Determine the [x, y] coordinate at the center of the cell enclosing the given text.  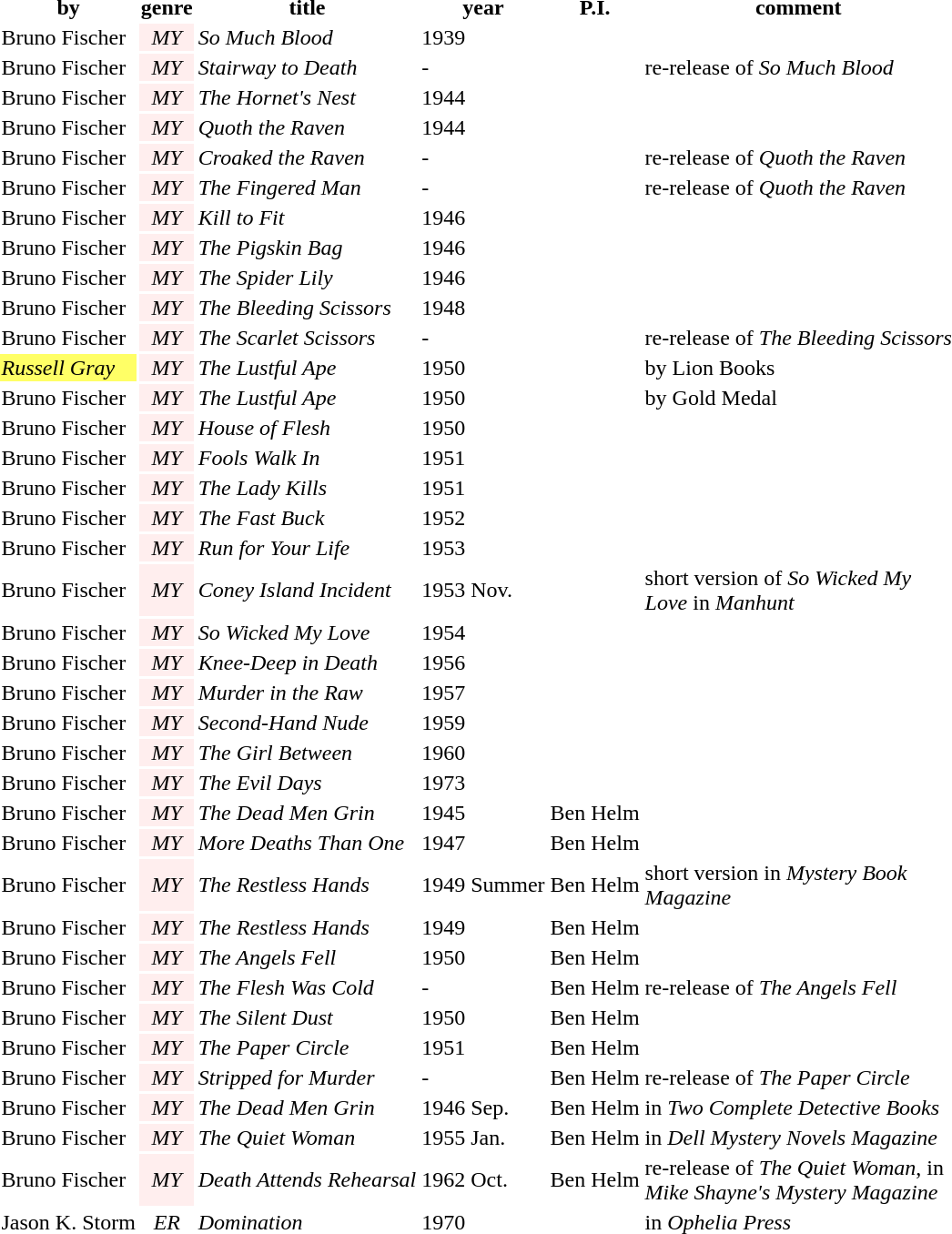
The Silent Dust [308, 1017]
The Evil Days [308, 783]
Russell Gray [68, 368]
1973 [483, 783]
1949 Summer [483, 885]
Coney Island Incident [308, 590]
The Bleeding Scissors [308, 308]
Murder in the Raw [308, 693]
1956 [483, 663]
The Girl Between [308, 753]
Death Attends Rehearsal [308, 1179]
1959 [483, 723]
The Fast Buck [308, 518]
Fools Walk In [308, 458]
The Spider Lily [308, 278]
1952 [483, 518]
1960 [483, 753]
1948 [483, 308]
1939 [483, 37]
The Quiet Woman [308, 1138]
Quoth the Raven [308, 127]
More Deaths Than One [308, 843]
So Wicked My Love [308, 632]
Knee-Deep in Death [308, 663]
1953 [483, 548]
1945 [483, 813]
Stairway to Death [308, 67]
1946 Sep. [483, 1108]
The Hornet's Nest [308, 97]
1953 Nov. [483, 590]
1955 Jan. [483, 1138]
The Fingered Man [308, 187]
The Scarlet Scissors [308, 338]
Stripped for Murder [308, 1077]
Second-Hand Nude [308, 723]
1947 [483, 843]
1949 [483, 927]
1962 Oct. [483, 1179]
Run for Your Life [308, 548]
The Lady Kills [308, 488]
The Pigskin Bag [308, 248]
Kill to Fit [308, 217]
1954 [483, 632]
So Much Blood [308, 37]
The Angels Fell [308, 957]
The Flesh Was Cold [308, 987]
1957 [483, 693]
House of Flesh [308, 428]
The Paper Circle [308, 1047]
Croaked the Raven [308, 157]
